Locate the cell with the specified text and output its (X, Y) center coordinate. 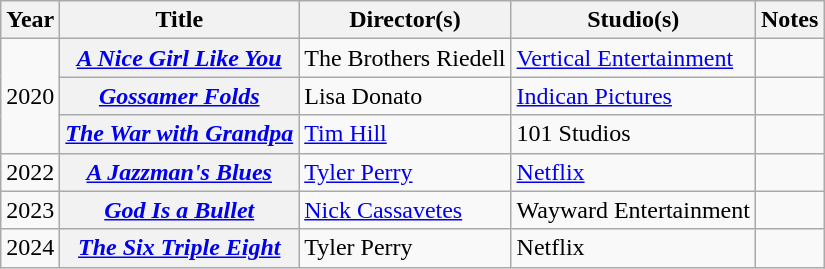
Vertical Entertainment (633, 58)
101 Studios (633, 134)
Wayward Entertainment (633, 210)
Notes (789, 20)
The Six Triple Eight (180, 248)
Lisa Donato (405, 96)
2023 (30, 210)
The Brothers Riedell (405, 58)
Tim Hill (405, 134)
Indican Pictures (633, 96)
2022 (30, 172)
2020 (30, 96)
Title (180, 20)
Year (30, 20)
A Nice Girl Like You (180, 58)
The War with Grandpa (180, 134)
God Is a Bullet (180, 210)
A Jazzman's Blues (180, 172)
Nick Cassavetes (405, 210)
Studio(s) (633, 20)
Director(s) (405, 20)
Gossamer Folds (180, 96)
2024 (30, 248)
